Find where the given text appears and provide that cell's center as (x, y) coordinate. 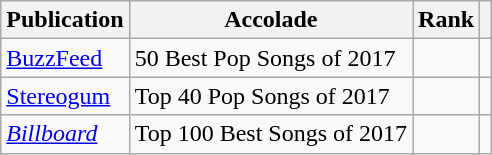
Publication (65, 20)
Top 40 Pop Songs of 2017 (270, 96)
Rank (446, 20)
Top 100 Best Songs of 2017 (270, 134)
Billboard (65, 134)
Accolade (270, 20)
50 Best Pop Songs of 2017 (270, 58)
BuzzFeed (65, 58)
Stereogum (65, 96)
